Determine the [X, Y] coordinate at the center of the cell enclosing the given text.  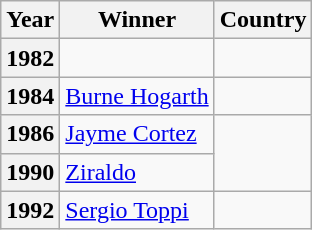
Jayme Cortez [137, 134]
1984 [30, 96]
Winner [137, 20]
1990 [30, 172]
1986 [30, 134]
Burne Hogarth [137, 96]
Country [263, 20]
1992 [30, 210]
Year [30, 20]
Sergio Toppi [137, 210]
Ziraldo [137, 172]
1982 [30, 58]
